Search for the cell housing the specified text and yield its (x, y) center coordinate. 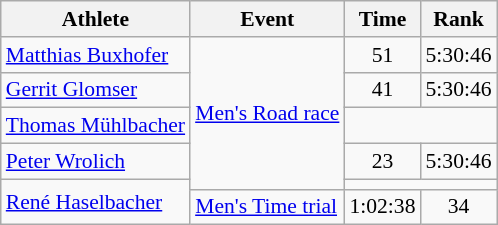
Men's Time trial (267, 207)
Rank (459, 19)
1:02:38 (382, 207)
23 (382, 162)
Athlete (96, 19)
Gerrit Glomser (96, 90)
Men's Road race (267, 114)
Time (382, 19)
Thomas Mühlbacher (96, 126)
34 (459, 207)
41 (382, 90)
René Haselbacher (96, 202)
Event (267, 19)
Peter Wrolich (96, 162)
Matthias Buxhofer (96, 55)
51 (382, 55)
